Scan for the cell matching the given text and deliver its (x, y) coordinate at center. 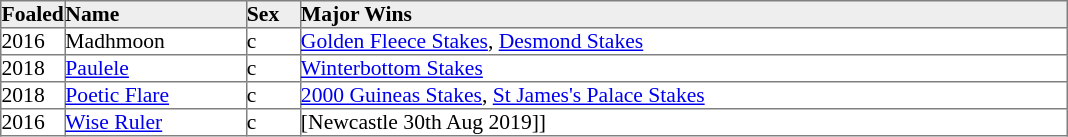
Winterbottom Stakes (683, 68)
Golden Fleece Stakes, Desmond Stakes (683, 42)
Paulele (156, 68)
Poetic Flare (156, 96)
Name (156, 14)
Foaled (33, 14)
2000 Guineas Stakes, St James's Palace Stakes (683, 96)
Wise Ruler (156, 122)
[Newcastle 30th Aug 2019]] (683, 122)
Major Wins (683, 14)
Madhmoon (156, 42)
Sex (273, 14)
